Pinpoint the cell where the given text exists, returning its [X, Y] midpoint coordinate. 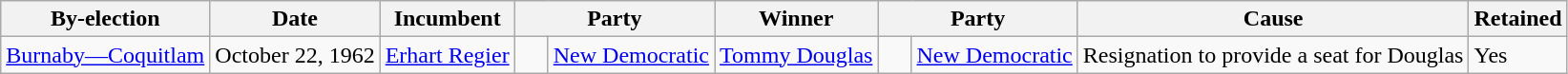
Yes [1517, 55]
Erhart Regier [447, 55]
Cause [1273, 19]
Tommy Douglas [796, 55]
October 22, 1962 [295, 55]
Winner [796, 19]
Retained [1517, 19]
Resignation to provide a seat for Douglas [1273, 55]
Incumbent [447, 19]
Burnaby—Coquitlam [105, 55]
By-election [105, 19]
Date [295, 19]
